Identify which cell holds the provided text, then report its (X, Y) central coordinate. 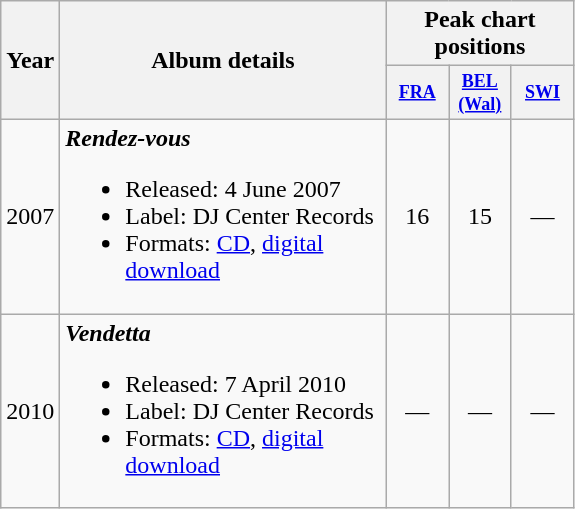
Peak chart positions (480, 34)
SWI (542, 93)
VendettaReleased: 7 April 2010Label: DJ Center RecordsFormats: CD, digital download (223, 411)
FRA (418, 93)
Album details (223, 60)
2010 (30, 411)
15 (480, 216)
BEL (Wal) (480, 93)
2007 (30, 216)
Rendez-vousReleased: 4 June 2007Label: DJ Center RecordsFormats: CD, digital download (223, 216)
Year (30, 60)
16 (418, 216)
